Identify which cell holds the provided text, then report its [x, y] central coordinate. 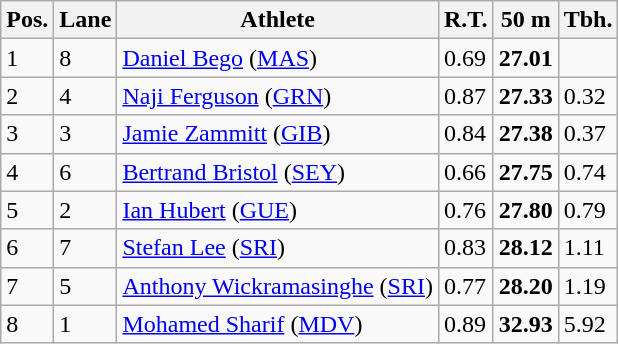
27.01 [526, 58]
27.80 [526, 210]
0.84 [466, 134]
27.75 [526, 172]
28.20 [526, 286]
1.19 [588, 286]
0.77 [466, 286]
Lane [86, 20]
R.T. [466, 20]
Stefan Lee (SRI) [278, 248]
0.83 [466, 248]
0.37 [588, 134]
Daniel Bego (MAS) [278, 58]
Athlete [278, 20]
32.93 [526, 324]
Pos. [28, 20]
0.87 [466, 96]
1.11 [588, 248]
27.38 [526, 134]
0.32 [588, 96]
Ian Hubert (GUE) [278, 210]
Mohamed Sharif (MDV) [278, 324]
0.66 [466, 172]
50 m [526, 20]
Anthony Wickramasinghe (SRI) [278, 286]
Jamie Zammitt (GIB) [278, 134]
0.89 [466, 324]
0.76 [466, 210]
Naji Ferguson (GRN) [278, 96]
0.79 [588, 210]
0.69 [466, 58]
Bertrand Bristol (SEY) [278, 172]
0.74 [588, 172]
Tbh. [588, 20]
28.12 [526, 248]
5.92 [588, 324]
27.33 [526, 96]
